From the cell containing the given text, extract its center point as [X, Y] coordinate. 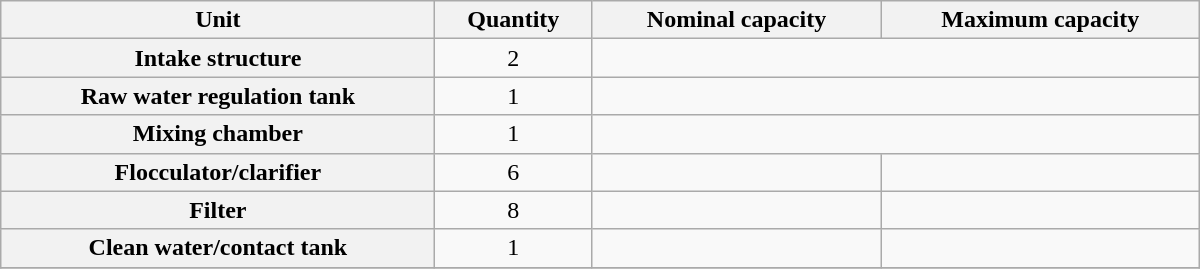
Quantity [514, 20]
Filter [218, 210]
Raw water regulation tank [218, 96]
6 [514, 172]
Mixing chamber [218, 134]
Clean water/contact tank [218, 248]
Nominal capacity [737, 20]
Intake structure [218, 58]
Unit [218, 20]
Flocculator/clarifier [218, 172]
Maximum capacity [1040, 20]
2 [514, 58]
8 [514, 210]
